Provide the [X, Y] coordinate of the cell's center where the given text is located.  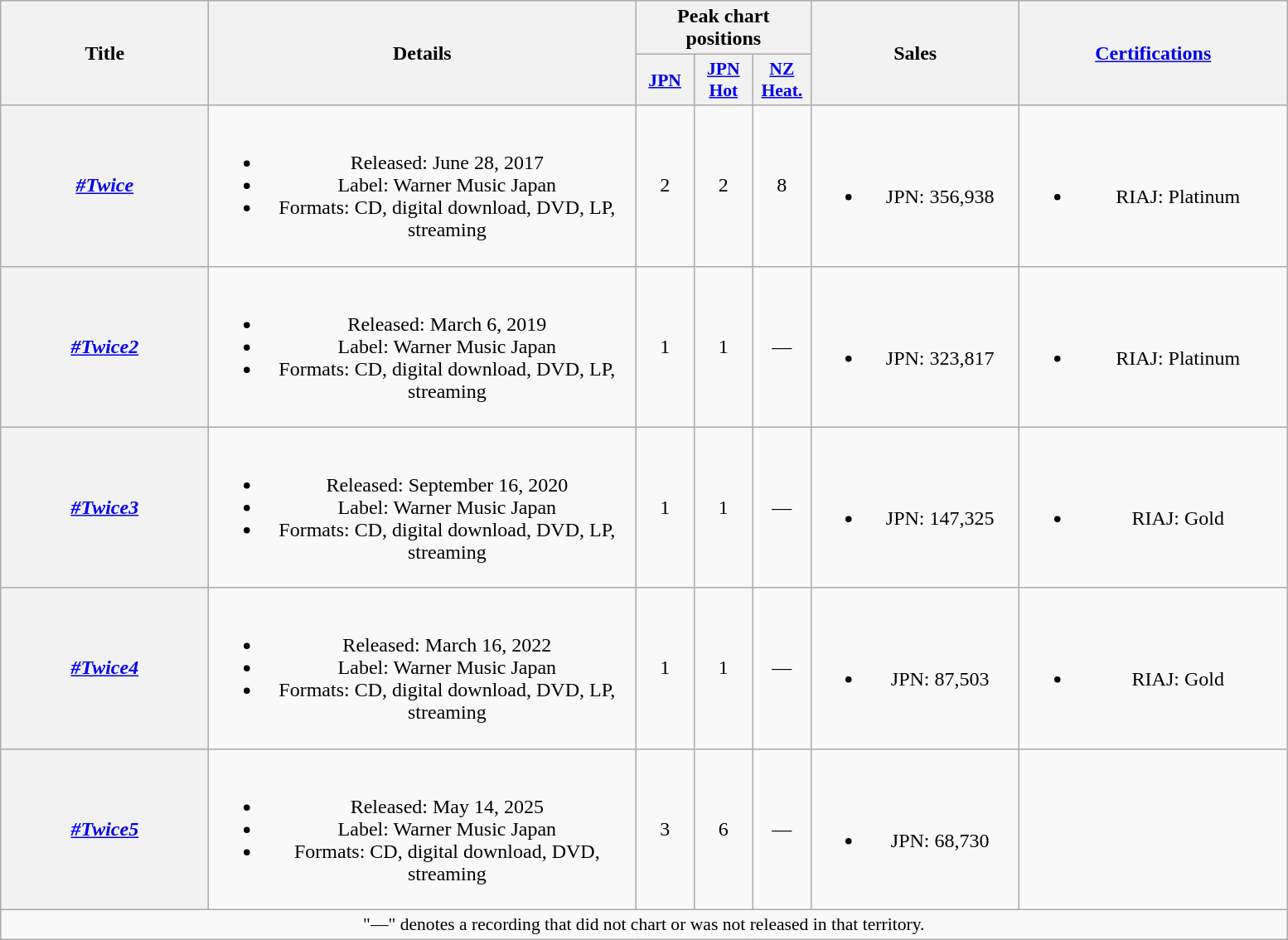
Sales [915, 53]
Certifications [1154, 53]
JPN: 323,817 [915, 346]
8 [782, 186]
#Twice4 [104, 668]
#Twice [104, 186]
"—" denotes a recording that did not chart or was not released in that territory. [644, 924]
Peak chart positions [724, 28]
JPN Hot [723, 80]
JPN: 68,730 [915, 829]
3 [665, 829]
#Twice2 [104, 346]
Released: May 14, 2025Label: Warner Music JapanFormats: CD, digital download, DVD, streaming [423, 829]
NZ Heat. [782, 80]
JPN: 356,938 [915, 186]
#Twice5 [104, 829]
Released: March 16, 2022Label: Warner Music JapanFormats: CD, digital download, DVD, LP, streaming [423, 668]
6 [723, 829]
Released: September 16, 2020Label: Warner Music JapanFormats: CD, digital download, DVD, LP, streaming [423, 507]
Title [104, 53]
Released: March 6, 2019Label: Warner Music JapanFormats: CD, digital download, DVD, LP, streaming [423, 346]
JPN [665, 80]
Details [423, 53]
JPN: 87,503 [915, 668]
Released: June 28, 2017Label: Warner Music JapanFormats: CD, digital download, DVD, LP, streaming [423, 186]
#Twice3 [104, 507]
JPN: 147,325 [915, 507]
